From the cell containing the given text, extract its center point as (X, Y) coordinate. 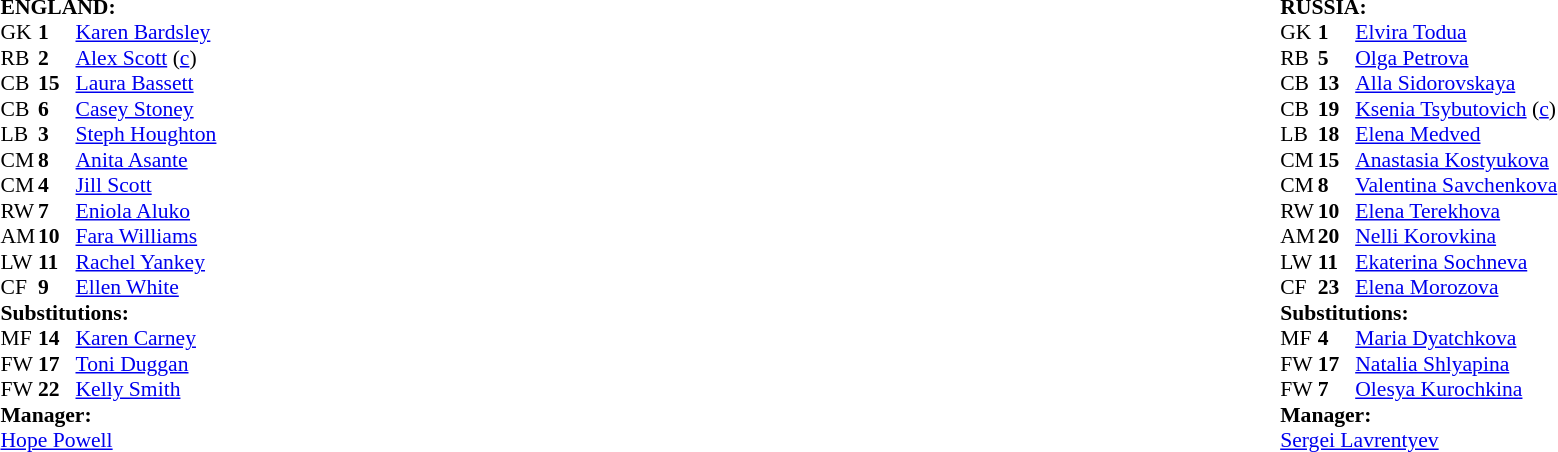
Olesya Kurochkina (1456, 389)
Steph Houghton (146, 135)
Alla Sidorovskaya (1456, 83)
Olga Petrova (1456, 58)
2 (57, 58)
Anita Asante (146, 160)
Casey Stoney (146, 109)
Natalia Shlyapina (1456, 364)
Karen Carney (146, 339)
18 (1337, 135)
Elena Medved (1456, 135)
Alex Scott (c) (146, 58)
20 (1337, 237)
3 (57, 135)
Anastasia Kostyukova (1456, 160)
6 (57, 109)
Valentina Savchenkova (1456, 185)
Ellen White (146, 287)
19 (1337, 109)
22 (57, 389)
Toni Duggan (146, 364)
Elena Morozova (1456, 287)
23 (1337, 287)
Ksenia Tsybutovich (c) (1456, 109)
Jill Scott (146, 185)
Ekaterina Sochneva (1456, 262)
Karen Bardsley (146, 33)
Eniola Aluko (146, 211)
14 (57, 339)
Rachel Yankey (146, 262)
Nelli Korovkina (1456, 237)
Fara Williams (146, 237)
5 (1337, 58)
13 (1337, 83)
9 (57, 287)
Elvira Todua (1456, 33)
Maria Dyatchkova (1456, 339)
Elena Terekhova (1456, 211)
Laura Bassett (146, 83)
Kelly Smith (146, 389)
